Determine the (X, Y) coordinate at the center of the cell enclosing the given text.  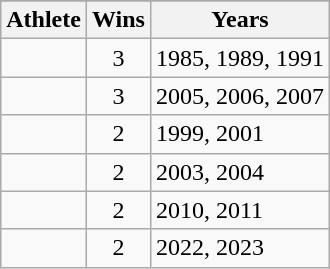
2003, 2004 (240, 172)
1985, 1989, 1991 (240, 58)
Athlete (44, 20)
Years (240, 20)
2005, 2006, 2007 (240, 96)
Wins (118, 20)
1999, 2001 (240, 134)
2022, 2023 (240, 248)
2010, 2011 (240, 210)
